Pinpoint the cell where the given text exists, returning its (x, y) midpoint coordinate. 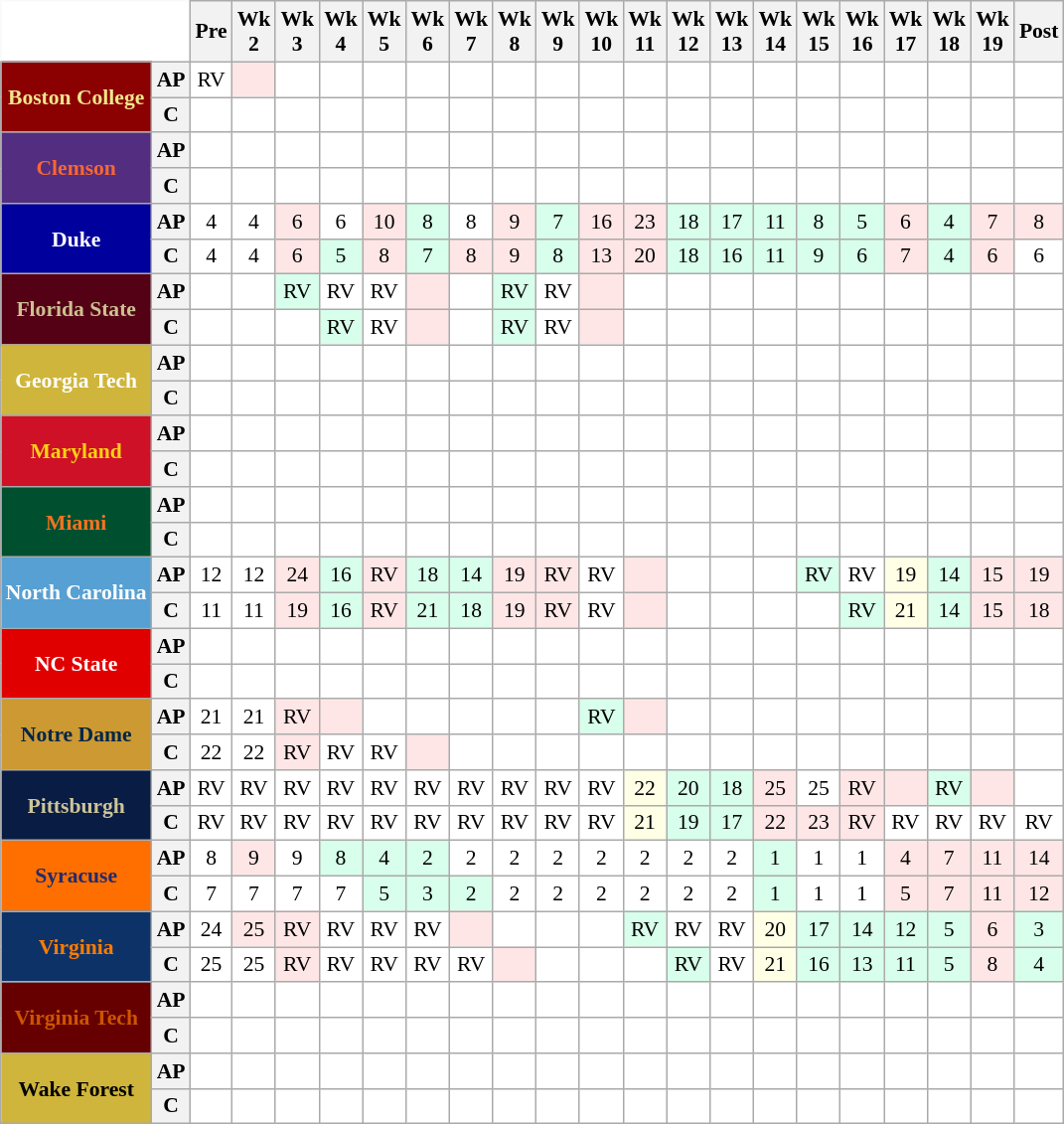
Pittsburgh (76, 805)
Wk15 (819, 32)
NC State (76, 664)
Clemson (76, 169)
Wk6 (428, 32)
Wk18 (949, 32)
Wk13 (732, 32)
10 (384, 222)
Wk14 (775, 32)
Florida State (76, 310)
Boston College (76, 97)
Post (1039, 32)
Wk9 (558, 32)
Pre (212, 32)
Wk7 (471, 32)
Wk19 (992, 32)
Virginia (76, 946)
Virginia Tech (76, 1018)
Wk5 (384, 32)
Maryland (76, 451)
Miami (76, 523)
Wake Forest (76, 1089)
Wk2 (254, 32)
Wk8 (515, 32)
Wk16 (862, 32)
Syracuse (76, 877)
Duke (76, 239)
North Carolina (76, 592)
Wk4 (341, 32)
Wk17 (906, 32)
Georgia Tech (76, 380)
Wk3 (297, 32)
Wk10 (601, 32)
Wk12 (688, 32)
Wk11 (645, 32)
Notre Dame (76, 735)
